From the cell containing the given text, extract its center point as (X, Y) coordinate. 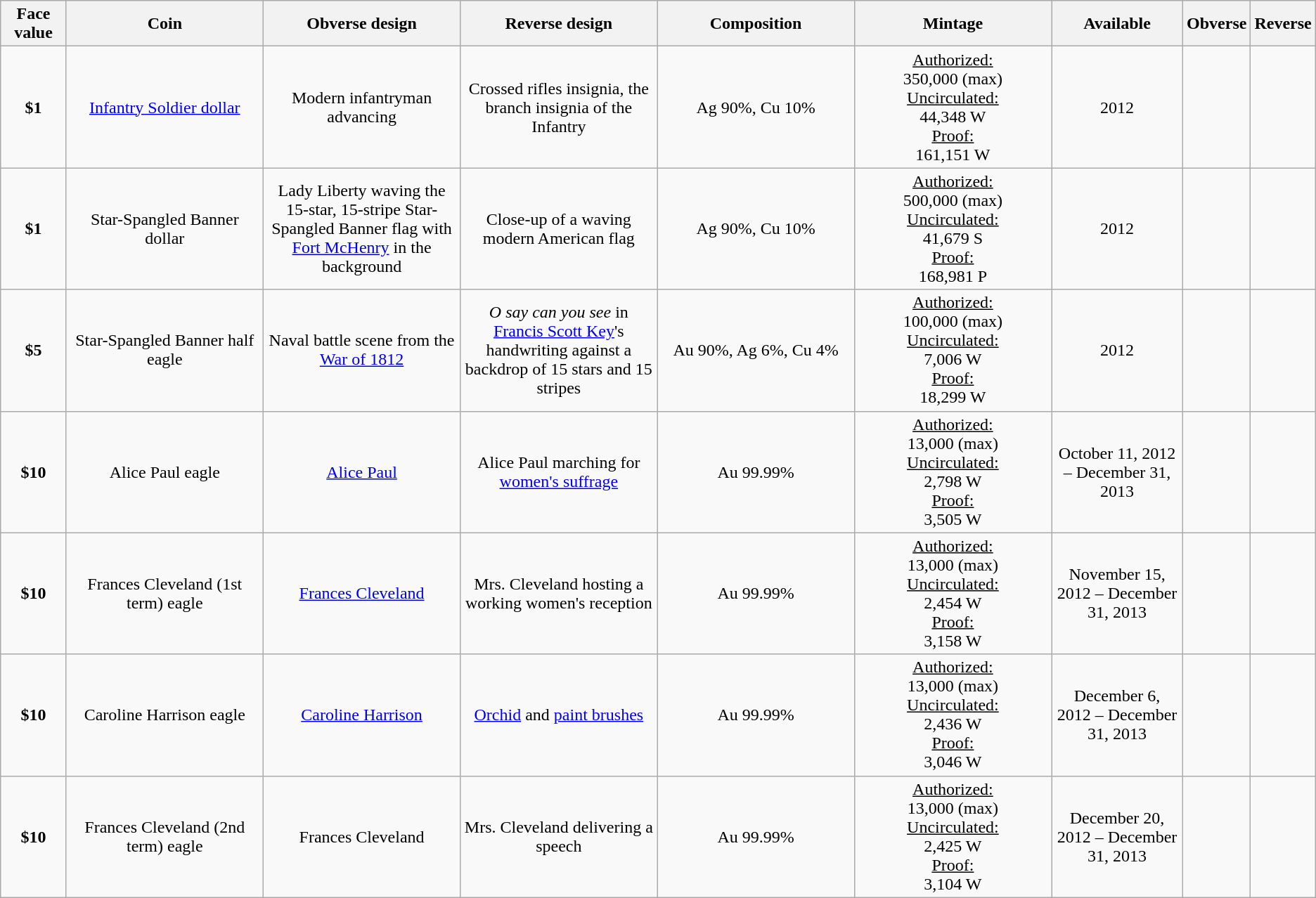
Reverse design (559, 24)
Frances Cleveland (1st term) eagle (164, 593)
Star-Spangled Banner dollar (164, 229)
October 11, 2012 – December 31, 2013 (1118, 472)
O say can you see in Francis Scott Key's handwriting against a backdrop of 15 stars and 15 stripes (559, 350)
Mrs. Cleveland delivering a speech (559, 836)
Authorized:13,000 (max)Uncirculated:2,454 WProof:3,158 W (953, 593)
$5 (34, 350)
Composition (756, 24)
Mrs. Cleveland hosting a working women's reception (559, 593)
Naval battle scene from the War of 1812 (361, 350)
Coin (164, 24)
Mintage (953, 24)
Orchid and paint brushes (559, 715)
Alice Paul marching for women's suffrage (559, 472)
Modern infantryman advancing (361, 107)
December 6, 2012 – December 31, 2013 (1118, 715)
Authorized:13,000 (max)Uncirculated:2,436 WProof:3,046 W (953, 715)
Caroline Harrison (361, 715)
Face value (34, 24)
Frances Cleveland (2nd term) eagle (164, 836)
Close-up of a waving modern American flag (559, 229)
November 15, 2012 – December 31, 2013 (1118, 593)
December 20, 2012 – December 31, 2013 (1118, 836)
Obverse design (361, 24)
Authorized:13,000 (max)Uncirculated:2,425 WProof:3,104 W (953, 836)
Crossed rifles insignia, the branch insignia of the Infantry (559, 107)
Caroline Harrison eagle (164, 715)
Authorized:350,000 (max)Uncirculated:44,348 WProof:161,151 W (953, 107)
Authorized:100,000 (max)Uncirculated:7,006 WProof:18,299 W (953, 350)
Available (1118, 24)
Reverse (1283, 24)
Alice Paul (361, 472)
Authorized:500,000 (max)Uncirculated:41,679 SProof:168,981 P (953, 229)
Infantry Soldier dollar (164, 107)
Alice Paul eagle (164, 472)
Lady Liberty waving the 15-star, 15-stripe Star-Spangled Banner flag with Fort McHenry in the background (361, 229)
Au 90%, Ag 6%, Cu 4% (756, 350)
Star-Spangled Banner half eagle (164, 350)
Authorized:13,000 (max)Uncirculated:2,798 WProof:3,505 W (953, 472)
Obverse (1217, 24)
